Locate the cell with the specified text and output its [x, y] center coordinate. 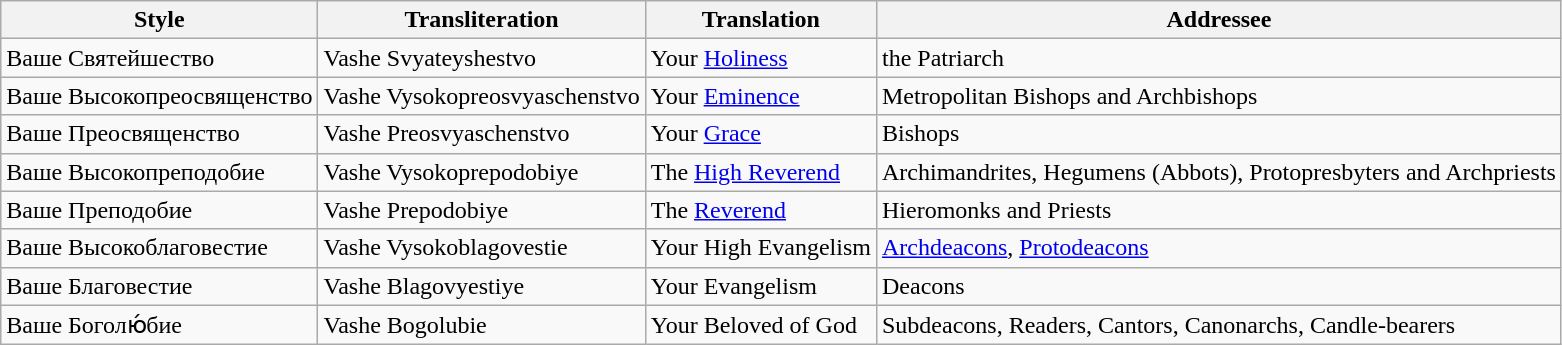
Ваше Боголю́бие [160, 325]
Ваше Преосвященство [160, 134]
Bishops [1218, 134]
Vashe Svyateyshestvo [482, 58]
Addressee [1218, 20]
Ваше Высокопреосвященство [160, 96]
Hieromonks and Priests [1218, 210]
Vashe Prepodobiye [482, 210]
Vashe Bogolubie [482, 325]
Ваше Высокопреподобие [160, 172]
Your Holiness [760, 58]
Vashe Blagovyestiye [482, 286]
Deacons [1218, 286]
Ваше Благовестие [160, 286]
Transliteration [482, 20]
Your High Evangelism [760, 248]
Vashe Vysokoblagovestie [482, 248]
Your Eminence [760, 96]
the Patriarch [1218, 58]
Your Evangelism [760, 286]
Archimandrites, Hegumens (Abbots), Protopresbyters and Archpriests [1218, 172]
Vashe Vysokopreosvyaschenstvo [482, 96]
Vashe Preosvyaschenstvo [482, 134]
The High Reverend [760, 172]
Translation [760, 20]
Vashe Vysokoprepodobiye [482, 172]
Archdeacons, Protodeacons [1218, 248]
Ваше Высокоблаговестие [160, 248]
Ваше Преподобие [160, 210]
Ваше Святейшество [160, 58]
Metropolitan Bishops and Archbishops [1218, 96]
The Reverend [760, 210]
Style [160, 20]
Subdeacons, Readers, Cantors, Canonarchs, Candle-bearers [1218, 325]
Your Beloved of God [760, 325]
Your Grace [760, 134]
